Locate the cell with the specified text and output its [x, y] center coordinate. 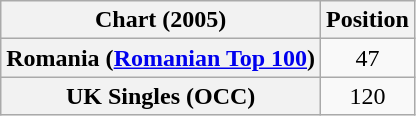
UK Singles (OCC) [161, 96]
Romania (Romanian Top 100) [161, 58]
Position [368, 20]
120 [368, 96]
47 [368, 58]
Chart (2005) [161, 20]
